Return the (x, y) coordinate for the center point of the cell that contains the specified text.  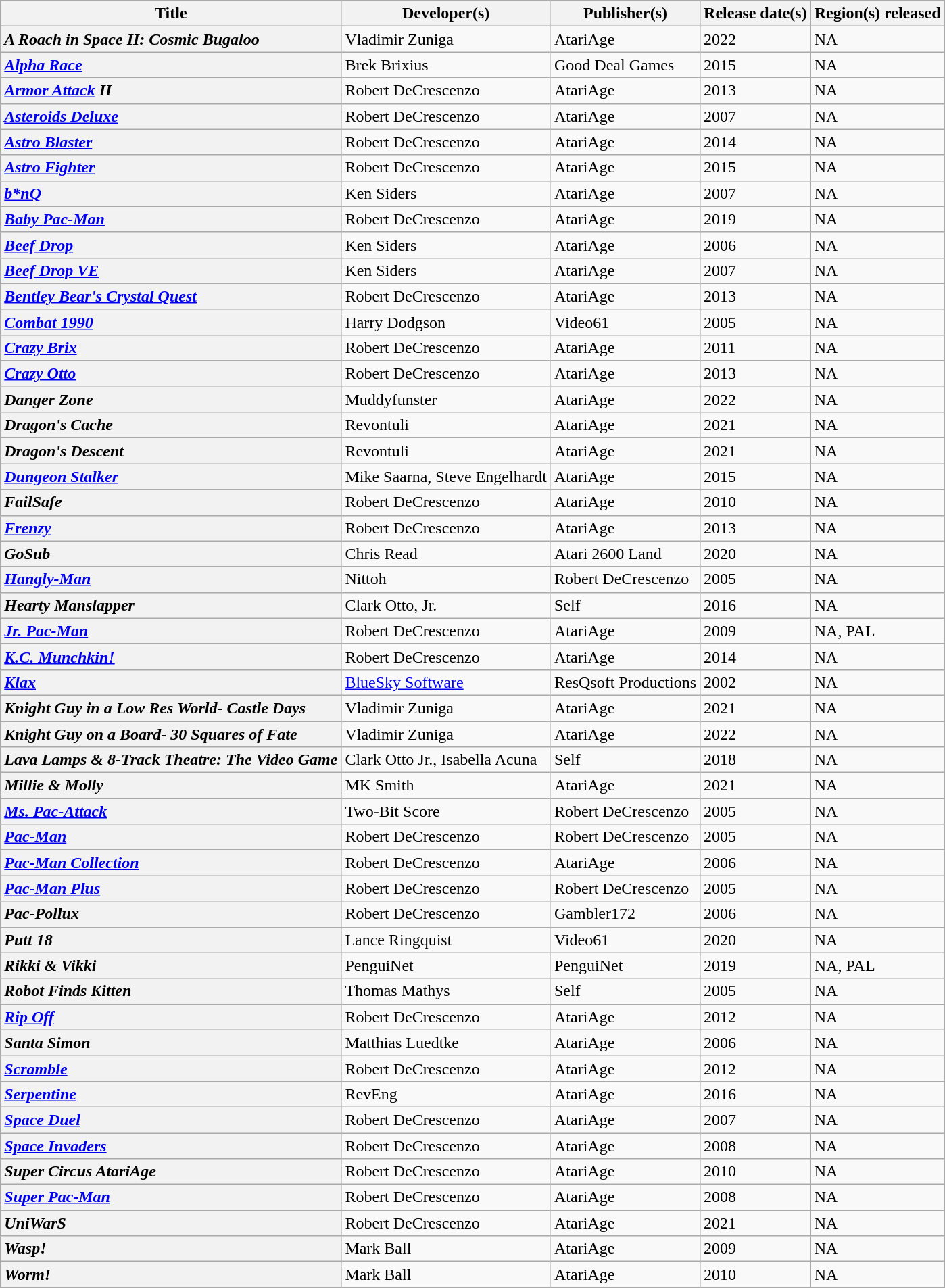
Astro Blaster (171, 142)
Scramble (171, 1068)
Millie & Molly (171, 786)
RevEng (446, 1094)
2018 (756, 760)
Pac-Pollux (171, 914)
Region(s) released (877, 14)
Beef Drop (171, 245)
Rikki & Vikki (171, 965)
Muddyfunster (446, 400)
Matthias Luedtke (446, 1043)
Mike Saarna, Steve Engelhardt (446, 477)
Harry Dodgson (446, 323)
Bentley Bear's Crystal Quest (171, 296)
Dragon's Cache (171, 425)
Wasp! (171, 1249)
Space Invaders (171, 1146)
Combat 1990 (171, 323)
Publisher(s) (625, 14)
Klax (171, 682)
Release date(s) (756, 14)
Gambler172 (625, 914)
Baby Pac-Man (171, 219)
Hearty Manslapper (171, 605)
Danger Zone (171, 400)
BlueSky Software (446, 682)
Developer(s) (446, 14)
Putt 18 (171, 940)
Robot Finds Kitten (171, 991)
Brek Brixius (446, 65)
Lance Ringquist (446, 940)
Dragon's Descent (171, 451)
Dungeon Stalker (171, 477)
Serpentine (171, 1094)
Armor Attack II (171, 91)
Pac-Man Collection (171, 863)
Frenzy (171, 528)
Astro Fighter (171, 168)
Clark Otto, Jr. (446, 605)
Super Pac-Man (171, 1197)
Thomas Mathys (446, 991)
Jr. Pac-Man (171, 631)
ResQsoft Productions (625, 682)
GoSub (171, 554)
b*nQ (171, 193)
UniWarS (171, 1223)
Beef Drop VE (171, 270)
Crazy Brix (171, 348)
Title (171, 14)
Clark Otto Jr., Isabella Acuna (446, 760)
FailSafe (171, 502)
A Roach in Space II: Cosmic Bugaloo (171, 39)
MK Smith (446, 786)
Chris Read (446, 554)
Lava Lamps & 8-Track Theatre: The Video Game (171, 760)
Super Circus AtariAge (171, 1172)
2011 (756, 348)
Space Duel (171, 1120)
2002 (756, 682)
Santa Simon (171, 1043)
Atari 2600 Land (625, 554)
Ms. Pac-Attack (171, 811)
Hangly-Man (171, 579)
Knight Guy on a Board- 30 Squares of Fate (171, 734)
K.C. Munchkin! (171, 657)
Pac-Man (171, 837)
Worm! (171, 1274)
Alpha Race (171, 65)
Nittoh (446, 579)
Two-Bit Score (446, 811)
Knight Guy in a Low Res World- Castle Days (171, 708)
Rip Off (171, 1017)
Asteroids Deluxe (171, 116)
Pac-Man Plus (171, 888)
Good Deal Games (625, 65)
Crazy Otto (171, 374)
